Extract the (x, y) coordinate from the center of the cell holding the provided text.  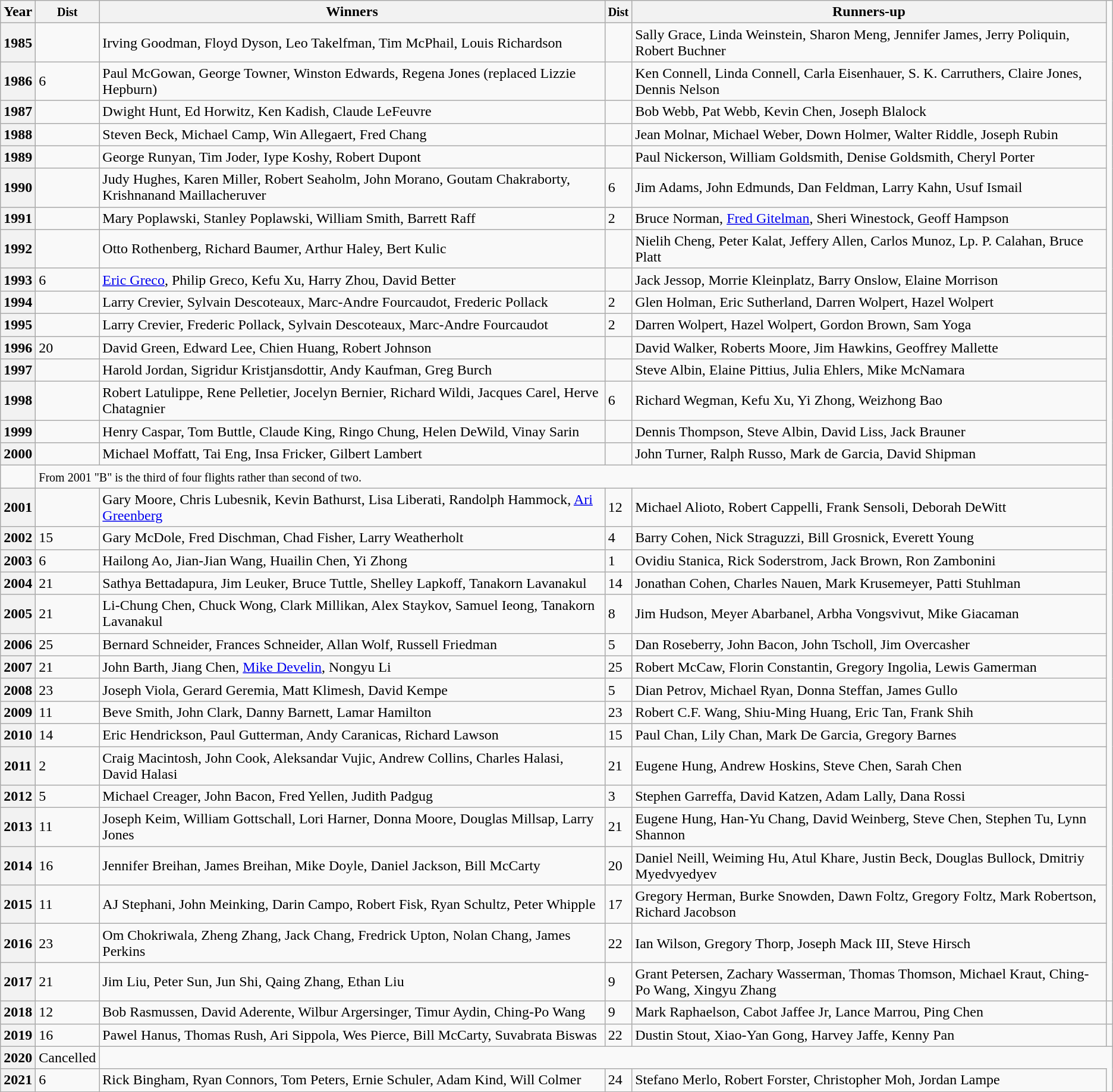
4 (618, 538)
1987 (18, 112)
Grant Petersen, Zachary Wasserman, Thomas Thomson, Michael Kraut, Ching-Po Wang, Xingyu Zhang (869, 982)
Robert C.F. Wang, Shiu-Ming Huang, Eric Tan, Frank Shih (869, 712)
David Walker, Roberts Moore, Jim Hawkins, Geoffrey Mallette (869, 348)
2002 (18, 538)
1998 (18, 401)
1988 (18, 134)
Ovidiu Stanica, Rick Soderstrom, Jack Brown, Ron Zambonini (869, 561)
Larry Crevier, Frederic Pollack, Sylvain Descoteaux, Marc-Andre Fourcaudot (352, 325)
Barry Cohen, Nick Straguzzi, Bill Grosnick, Everett Young (869, 538)
1995 (18, 325)
2001 (18, 508)
Sally Grace, Linda Weinstein, Sharon Meng, Jennifer James, Jerry Poliquin, Robert Buchner (869, 43)
John Barth, Jiang Chen, Mike Develin, Nongyu Li (352, 667)
2018 (18, 1012)
Dan Roseberry, John Bacon, John Tscholl, Jim Overcasher (869, 644)
Runners-up (869, 12)
Judy Hughes, Karen Miller, Robert Seaholm, John Morano, Goutam Chakraborty, Krishnanand Maillacheruver (352, 188)
2015 (18, 905)
2020 (18, 1058)
1993 (18, 279)
2008 (18, 690)
John Turner, Ralph Russo, Mark de Garcia, David Shipman (869, 454)
Dian Petrov, Michael Ryan, Donna Steffan, James Gullo (869, 690)
Stephen Garreffa, David Katzen, Adam Lally, Dana Rossi (869, 797)
Jim Adams, John Edmunds, Dan Feldman, Larry Kahn, Usuf Ismail (869, 188)
Hailong Ao, Jian-Jian Wang, Huailin Chen, Yi Zhong (352, 561)
Eugene Hung, Han-Yu Chang, David Weinberg, Steve Chen, Stephen Tu, Lynn Shannon (869, 827)
2011 (18, 766)
2019 (18, 1035)
Eric Greco, Philip Greco, Kefu Xu, Harry Zhou, David Better (352, 279)
Jonathan Cohen, Charles Nauen, Mark Krusemeyer, Patti Stuhlman (869, 583)
Otto Rothenberg, Richard Baumer, Arthur Haley, Bert Kulic (352, 248)
Om Chokriwala, Zheng Zhang, Jack Chang, Fredrick Upton, Nolan Chang, James Perkins (352, 943)
Paul Nickerson, William Goldsmith, Denise Goldsmith, Cheryl Porter (869, 157)
Mark Raphaelson, Cabot Jaffee Jr, Lance Marrou, Ping Chen (869, 1012)
1996 (18, 348)
AJ Stephani, John Meinking, Darin Campo, Robert Fisk, Ryan Schultz, Peter Whipple (352, 905)
Winners (352, 12)
Ian Wilson, Gregory Thorp, Joseph Mack III, Steve Hirsch (869, 943)
Bob Rasmussen, David Aderente, Wilbur Argersinger, Timur Aydin, Ching-Po Wang (352, 1012)
Henry Caspar, Tom Buttle, Claude King, Ringo Chung, Helen DeWild, Vinay Sarin (352, 432)
1997 (18, 370)
2012 (18, 797)
2007 (18, 667)
Joseph Keim, William Gottschall, Lori Harner, Donna Moore, Douglas Millsap, Larry Jones (352, 827)
From 2001 "B" is the third of four flights rather than second of two. (571, 477)
1992 (18, 248)
1986 (18, 81)
Harold Jordan, Sigridur Kristjansdottir, Andy Kaufman, Greg Burch (352, 370)
Larry Crevier, Sylvain Descoteaux, Marc-Andre Fourcaudot, Frederic Pollack (352, 302)
2006 (18, 644)
Robert Latulippe, Rene Pelletier, Jocelyn Bernier, Richard Wildi, Jacques Carel, Herve Chatagnier (352, 401)
8 (618, 613)
1994 (18, 302)
Michael Creager, John Bacon, Fred Yellen, Judith Padgug (352, 797)
Mary Poplawski, Stanley Poplawski, William Smith, Barrett Raff (352, 218)
Bob Webb, Pat Webb, Kevin Chen, Joseph Blalock (869, 112)
Beve Smith, John Clark, Danny Barnett, Lamar Hamilton (352, 712)
Darren Wolpert, Hazel Wolpert, Gordon Brown, Sam Yoga (869, 325)
2016 (18, 943)
3 (618, 797)
Pawel Hanus, Thomas Rush, Ari Sippola, Wes Pierce, Bill McCarty, Suvabrata Biswas (352, 1035)
24 (618, 1080)
Jim Hudson, Meyer Abarbanel, Arbha Vongsvivut, Mike Giacaman (869, 613)
Jack Jessop, Morrie Kleinplatz, Barry Onslow, Elaine Morrison (869, 279)
Robert McCaw, Florin Constantin, Gregory Ingolia, Lewis Gamerman (869, 667)
2004 (18, 583)
Glen Holman, Eric Sutherland, Darren Wolpert, Hazel Wolpert (869, 302)
Michael Alioto, Robert Cappelli, Frank Sensoli, Deborah DeWitt (869, 508)
Paul Chan, Lily Chan, Mark De Garcia, Gregory Barnes (869, 735)
Craig Macintosh, John Cook, Aleksandar Vujic, Andrew Collins, Charles Halasi, David Halasi (352, 766)
2021 (18, 1080)
Stefano Merlo, Robert Forster, Christopher Moh, Jordan Lampe (869, 1080)
Rick Bingham, Ryan Connors, Tom Peters, Ernie Schuler, Adam Kind, Will Colmer (352, 1080)
Gary Moore, Chris Lubesnik, Kevin Bathurst, Lisa Liberati, Randolph Hammock, Ari Greenberg (352, 508)
Bruce Norman, Fred Gitelman, Sheri Winestock, Geoff Hampson (869, 218)
Dustin Stout, Xiao-Yan Gong, Harvey Jaffe, Kenny Pan (869, 1035)
Jim Liu, Peter Sun, Jun Shi, Qaing Zhang, Ethan Liu (352, 982)
Dennis Thompson, Steve Albin, David Liss, Jack Brauner (869, 432)
2017 (18, 982)
Michael Moffatt, Tai Eng, Insa Fricker, Gilbert Lambert (352, 454)
Ken Connell, Linda Connell, Carla Eisenhauer, S. K. Carruthers, Claire Jones, Dennis Nelson (869, 81)
Paul McGowan, George Towner, Winston Edwards, Regena Jones (replaced Lizzie Hepburn) (352, 81)
Eric Hendrickson, Paul Gutterman, Andy Caranicas, Richard Lawson (352, 735)
David Green, Edward Lee, Chien Huang, Robert Johnson (352, 348)
1989 (18, 157)
2000 (18, 454)
17 (618, 905)
Gregory Herman, Burke Snowden, Dawn Foltz, Gregory Foltz, Mark Robertson, Richard Jacobson (869, 905)
Li-Chung Chen, Chuck Wong, Clark Millikan, Alex Staykov, Samuel Ieong, Tanakorn Lavanakul (352, 613)
2009 (18, 712)
Irving Goodman, Floyd Dyson, Leo Takelfman, Tim McPhail, Louis Richardson (352, 43)
Daniel Neill, Weiming Hu, Atul Khare, Justin Beck, Douglas Bullock, Dmitriy Myedvyedyev (869, 866)
Steven Beck, Michael Camp, Win Allegaert, Fred Chang (352, 134)
Cancelled (68, 1058)
Gary McDole, Fred Dischman, Chad Fisher, Larry Weatherholt (352, 538)
Jean Molnar, Michael Weber, Down Holmer, Walter Riddle, Joseph Rubin (869, 134)
1990 (18, 188)
Year (18, 12)
Jennifer Breihan, James Breihan, Mike Doyle, Daniel Jackson, Bill McCarty (352, 866)
1985 (18, 43)
1 (618, 561)
Richard Wegman, Kefu Xu, Yi Zhong, Weizhong Bao (869, 401)
2003 (18, 561)
1999 (18, 432)
2013 (18, 827)
Sathya Bettadapura, Jim Leuker, Bruce Tuttle, Shelley Lapkoff, Tanakorn Lavanakul (352, 583)
Dwight Hunt, Ed Horwitz, Ken Kadish, Claude LeFeuvre (352, 112)
2005 (18, 613)
2014 (18, 866)
George Runyan, Tim Joder, Iype Koshy, Robert Dupont (352, 157)
Nielih Cheng, Peter Kalat, Jeffery Allen, Carlos Munoz, Lp. P. Calahan, Bruce Platt (869, 248)
Bernard Schneider, Frances Schneider, Allan Wolf, Russell Friedman (352, 644)
Steve Albin, Elaine Pittius, Julia Ehlers, Mike McNamara (869, 370)
1991 (18, 218)
Eugene Hung, Andrew Hoskins, Steve Chen, Sarah Chen (869, 766)
2010 (18, 735)
Joseph Viola, Gerard Geremia, Matt Klimesh, David Kempe (352, 690)
